Scan for the cell matching the given text and deliver its [X, Y] coordinate at center. 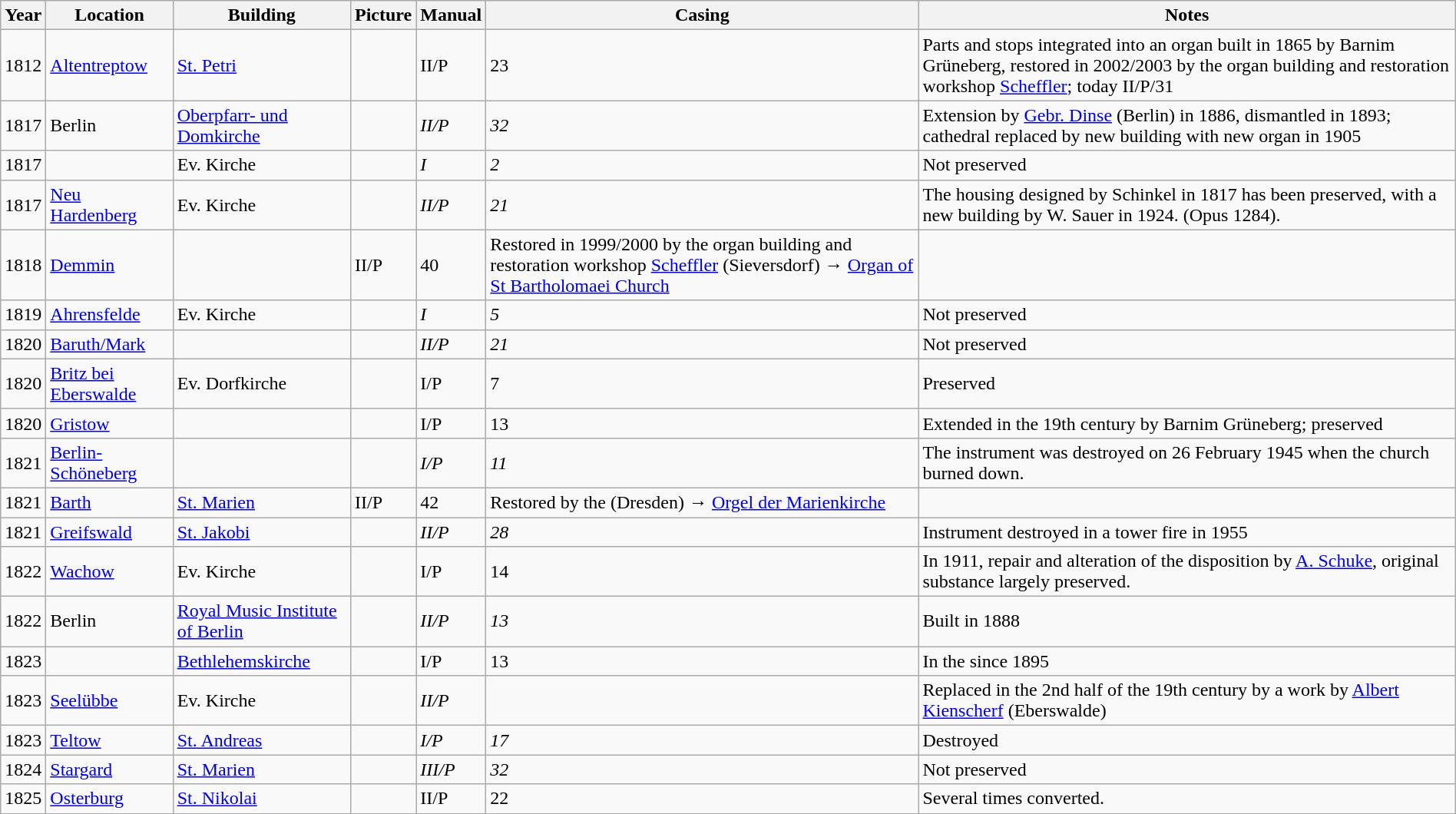
22 [702, 799]
Oberpfarr- und Domkirche [261, 126]
Extension by Gebr. Dinse (Berlin) in 1886, dismantled in 1893; cathedral replaced by new building with new organ in 1905 [1187, 126]
Manual [452, 15]
Built in 1888 [1187, 622]
1825 [23, 799]
Bethlehemskirche [261, 661]
Gristow [109, 423]
Restored in 1999/2000 by the organ building and restoration workshop Scheffler (Sieversdorf) → Organ of St Bartholomaei Church [702, 265]
Demmin [109, 265]
In 1911, repair and alteration of the disposition by A. Schuke, original substance largely preserved. [1187, 571]
23 [702, 65]
1818 [23, 265]
Seelübbe [109, 700]
Picture [382, 15]
Greifswald [109, 532]
Replaced in the 2nd half of the 19th century by a work by Albert Kienscherf (Eberswalde) [1187, 700]
St. Nikolai [261, 799]
III/P [452, 769]
Barth [109, 502]
42 [452, 502]
Location [109, 15]
Extended in the 19th century by Barnim Grüneberg; preserved [1187, 423]
Destroyed [1187, 740]
1824 [23, 769]
Preserved [1187, 384]
Restored by the (Dresden) → Orgel der Marienkirche [702, 502]
The instrument was destroyed on 26 February 1945 when the church burned down. [1187, 462]
17 [702, 740]
Ev. Dorfkirche [261, 384]
28 [702, 532]
Stargard [109, 769]
1819 [23, 315]
Wachow [109, 571]
7 [702, 384]
Several times converted. [1187, 799]
Altentreptow [109, 65]
2 [702, 165]
St. Petri [261, 65]
Building [261, 15]
40 [452, 265]
St. Jakobi [261, 532]
The housing designed by Schinkel in 1817 has been preserved, with a new building by W. Sauer in 1924. (Opus 1284). [1187, 204]
Neu Hardenberg [109, 204]
Teltow [109, 740]
Instrument destroyed in a tower fire in 1955 [1187, 532]
5 [702, 315]
St. Andreas [261, 740]
Year [23, 15]
11 [702, 462]
Notes [1187, 15]
Royal Music Institute of Berlin [261, 622]
1812 [23, 65]
Berlin-Schöneberg [109, 462]
Casing [702, 15]
In the since 1895 [1187, 661]
Ahrensfelde [109, 315]
14 [702, 571]
Baruth/Mark [109, 344]
Osterburg [109, 799]
Britz bei Eberswalde [109, 384]
